For the text-containing cell, return its midpoint in (X, Y) coordinate format. 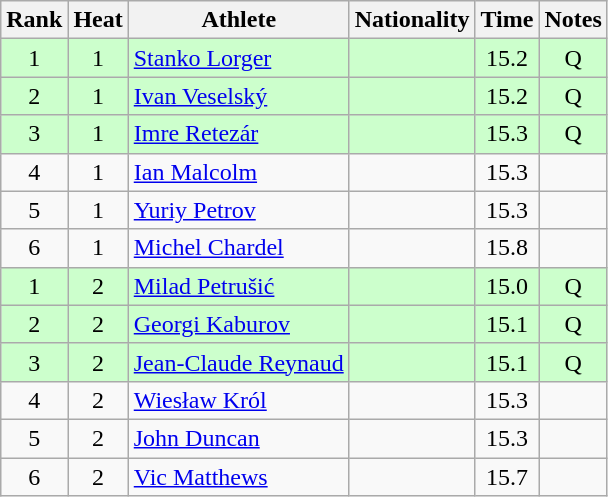
John Duncan (238, 438)
15.8 (507, 248)
Stanko Lorger (238, 58)
Nationality (412, 20)
Ian Malcolm (238, 172)
15.7 (507, 477)
Michel Chardel (238, 248)
Vic Matthews (238, 477)
Jean-Claude Reynaud (238, 362)
15.0 (507, 286)
Heat (98, 20)
Time (507, 20)
Rank (34, 20)
Athlete (238, 20)
Georgi Kaburov (238, 324)
Milad Petrušić (238, 286)
Ivan Veselský (238, 96)
Imre Retezár (238, 134)
Notes (573, 20)
Wiesław Król (238, 400)
Yuriy Petrov (238, 210)
